Capture the cell that displays the provided text and extract its [X, Y] central coordinate. 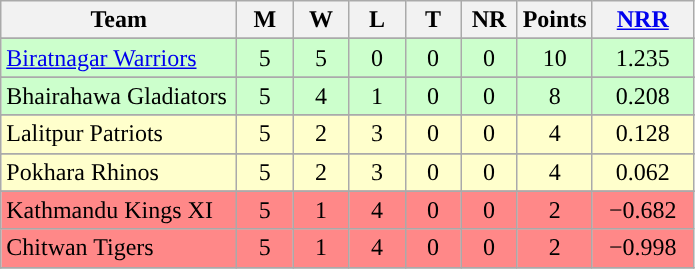
Team [119, 20]
0.128 [642, 134]
Chitwan Tigers [119, 248]
W [321, 20]
Biratnagar Warriors [119, 58]
−0.998 [642, 248]
0.062 [642, 172]
L [377, 20]
NRR [642, 20]
1.235 [642, 58]
Kathmandu Kings XI [119, 210]
Bhairahawa Gladiators [119, 96]
T [433, 20]
Pokhara Rhinos [119, 172]
−0.682 [642, 210]
0.208 [642, 96]
8 [554, 96]
M [265, 20]
Points [554, 20]
Lalitpur Patriots [119, 134]
10 [554, 58]
NR [489, 20]
